Locate the cell with the specified text and output its [x, y] center coordinate. 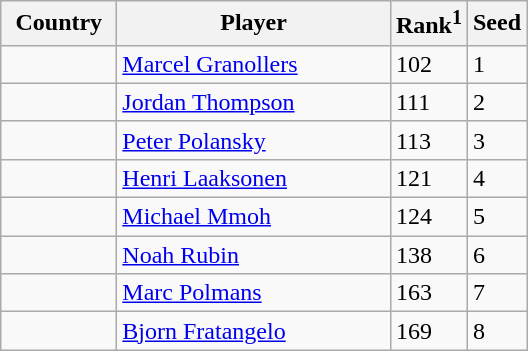
121 [428, 178]
Michael Mmoh [254, 217]
Marc Polmans [254, 293]
163 [428, 293]
Bjorn Fratangelo [254, 331]
113 [428, 140]
4 [496, 178]
102 [428, 64]
8 [496, 331]
Noah Rubin [254, 255]
Jordan Thompson [254, 102]
1 [496, 64]
5 [496, 217]
Peter Polansky [254, 140]
169 [428, 331]
Player [254, 24]
3 [496, 140]
138 [428, 255]
Marcel Granollers [254, 64]
7 [496, 293]
2 [496, 102]
111 [428, 102]
Rank1 [428, 24]
Seed [496, 24]
124 [428, 217]
Country [59, 24]
Henri Laaksonen [254, 178]
6 [496, 255]
